Output the (X, Y) coordinate of the center of the cell containing the given text.  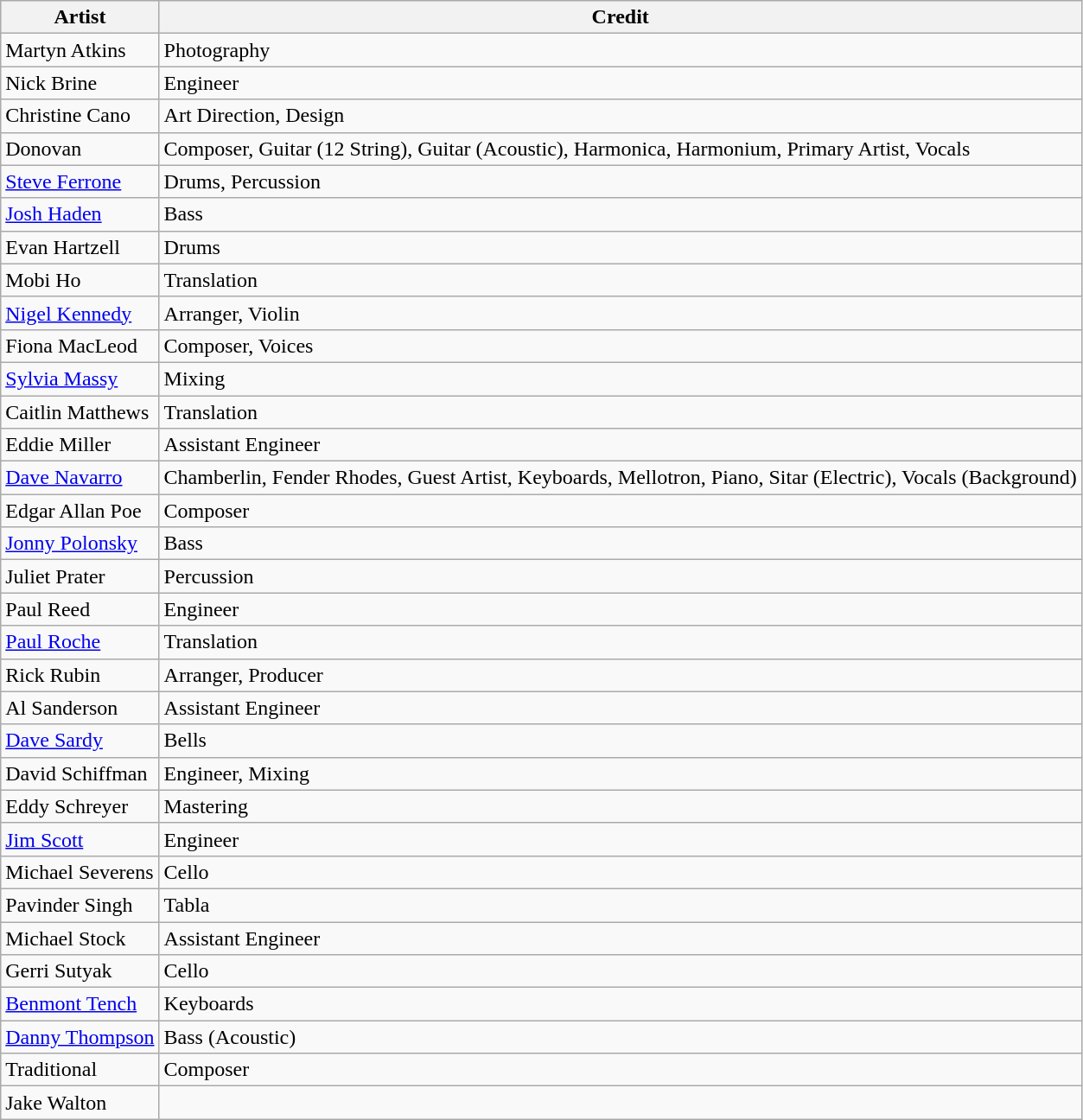
Mastering (621, 806)
Edgar Allan Poe (80, 511)
Nick Brine (80, 83)
Arranger, Violin (621, 313)
Dave Sardy (80, 741)
Bells (621, 741)
Pavinder Singh (80, 905)
Martyn Atkins (80, 50)
Juliet Prater (80, 576)
Jonny Polonsky (80, 544)
Artist (80, 17)
Keyboards (621, 1004)
Paul Reed (80, 609)
Caitlin Matthews (80, 412)
Nigel Kennedy (80, 313)
Art Direction, Design (621, 116)
Photography (621, 50)
Traditional (80, 1070)
Drums, Percussion (621, 181)
Credit (621, 17)
Bass (Acoustic) (621, 1037)
Fiona MacLeod (80, 346)
Paul Roche (80, 642)
David Schiffman (80, 773)
Evan Hartzell (80, 247)
Jim Scott (80, 839)
Donovan (80, 149)
Sylvia Massy (80, 379)
Rick Rubin (80, 675)
Eddie Miller (80, 445)
Benmont Tench (80, 1004)
Tabla (621, 905)
Eddy Schreyer (80, 806)
Mobi Ho (80, 280)
Christine Cano (80, 116)
Chamberlin, Fender Rhodes, Guest Artist, Keyboards, Mellotron, Piano, Sitar (Electric), Vocals (Background) (621, 478)
Engineer, Mixing (621, 773)
Composer, Guitar (12 String), Guitar (Acoustic), Harmonica, Harmonium, Primary Artist, Vocals (621, 149)
Josh Haden (80, 214)
Michael Stock (80, 938)
Drums (621, 247)
Arranger, Producer (621, 675)
Percussion (621, 576)
Jake Walton (80, 1103)
Composer, Voices (621, 346)
Dave Navarro (80, 478)
Danny Thompson (80, 1037)
Michael Severens (80, 872)
Mixing (621, 379)
Gerri Sutyak (80, 971)
Al Sanderson (80, 708)
Steve Ferrone (80, 181)
